Provide the [x, y] coordinate of the cell's center where the given text is located.  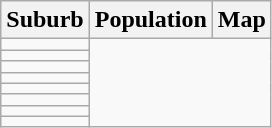
Population [150, 20]
Suburb [45, 20]
Map [242, 20]
